Identify which cell holds the provided text, then report its (X, Y) central coordinate. 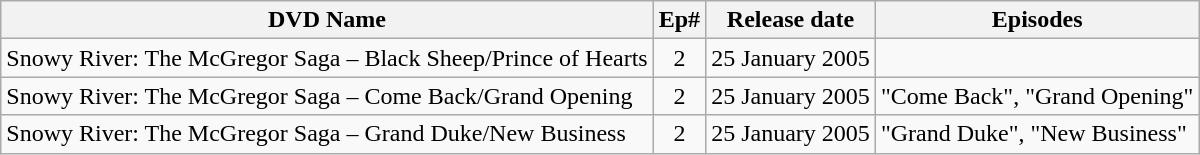
"Come Back", "Grand Opening" (1037, 96)
Snowy River: The McGregor Saga – Grand Duke/New Business (327, 134)
Ep# (679, 20)
DVD Name (327, 20)
Snowy River: The McGregor Saga – Black Sheep/Prince of Hearts (327, 58)
"Grand Duke", "New Business" (1037, 134)
Release date (791, 20)
Snowy River: The McGregor Saga – Come Back/Grand Opening (327, 96)
Episodes (1037, 20)
